From the cell containing the given text, extract its center point as (X, Y) coordinate. 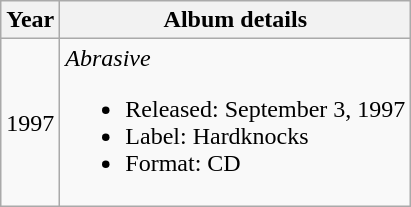
Year (30, 20)
Album details (236, 20)
AbrasiveReleased: September 3, 1997Label: HardknocksFormat: CD (236, 122)
1997 (30, 122)
